Scan for the cell matching the given text and deliver its [x, y] coordinate at center. 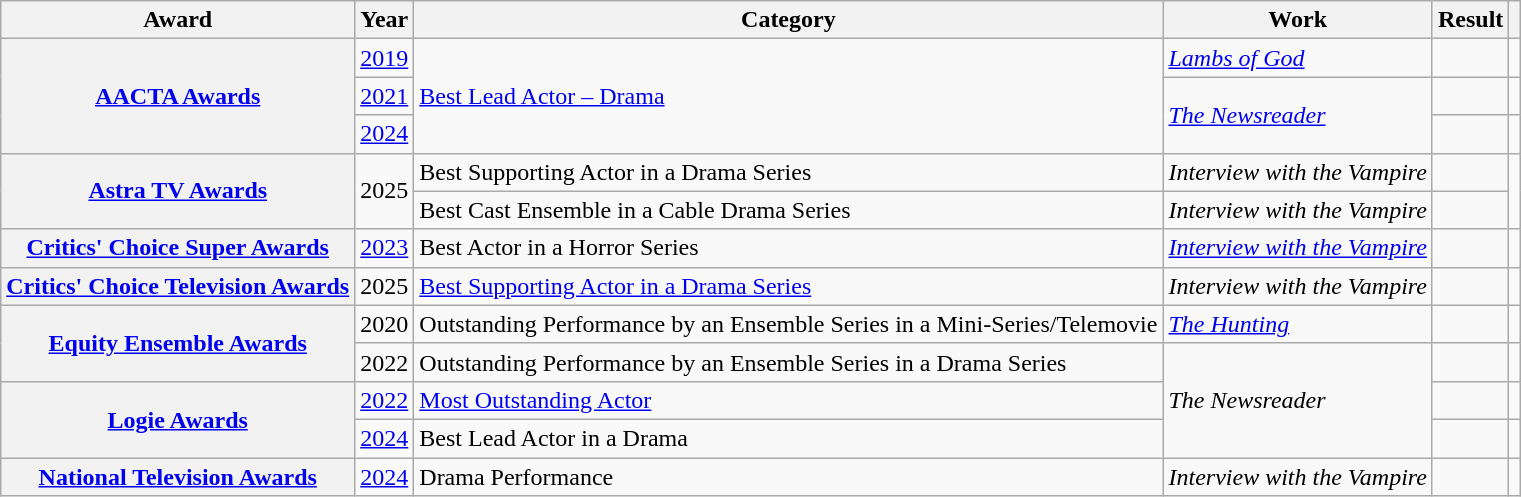
Result [1470, 20]
Award [178, 20]
Equity Ensemble Awards [178, 343]
Year [384, 20]
The Hunting [1298, 324]
Lambs of God [1298, 58]
Astra TV Awards [178, 191]
2023 [384, 248]
Best Lead Actor – Drama [788, 96]
Most Outstanding Actor [788, 400]
Critics' Choice Television Awards [178, 286]
Best Cast Ensemble in a Cable Drama Series [788, 210]
Best Actor in a Horror Series [788, 248]
Outstanding Performance by an Ensemble Series in a Drama Series [788, 362]
National Television Awards [178, 477]
2019 [384, 58]
AACTA Awards [178, 96]
Outstanding Performance by an Ensemble Series in a Mini-Series/Telemovie [788, 324]
Best Lead Actor in a Drama [788, 438]
2020 [384, 324]
Drama Performance [788, 477]
Category [788, 20]
2021 [384, 96]
Critics' Choice Super Awards [178, 248]
Logie Awards [178, 419]
Work [1298, 20]
